Find where the given text appears and provide that cell's center as (x, y) coordinate. 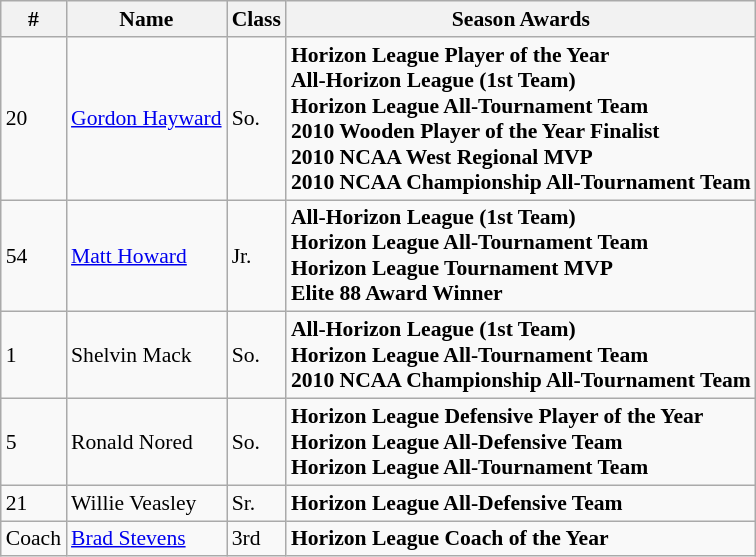
3rd (256, 539)
All-Horizon League (1st Team)Horizon League All-Tournament TeamHorizon League Tournament MVPElite 88 Award Winner (521, 256)
Shelvin Mack (146, 356)
Name (146, 19)
20 (34, 118)
Sr. (256, 503)
Gordon Hayward (146, 118)
Matt Howard (146, 256)
All-Horizon League (1st Team)Horizon League All-Tournament Team2010 NCAA Championship All-Tournament Team (521, 356)
Willie Veasley (146, 503)
Jr. (256, 256)
# (34, 19)
Horizon League All-Defensive Team (521, 503)
1 (34, 356)
54 (34, 256)
Ronald Nored (146, 442)
21 (34, 503)
Coach (34, 539)
Class (256, 19)
Horizon League Coach of the Year (521, 539)
5 (34, 442)
Season Awards (521, 19)
Brad Stevens (146, 539)
Horizon League Defensive Player of the YearHorizon League All-Defensive TeamHorizon League All-Tournament Team (521, 442)
